Capture the cell that displays the provided text and extract its (X, Y) central coordinate. 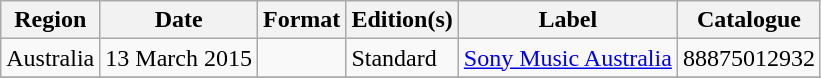
Australia (50, 58)
88875012932 (748, 58)
Format (302, 20)
Catalogue (748, 20)
13 March 2015 (179, 58)
Region (50, 20)
Sony Music Australia (568, 58)
Edition(s) (402, 20)
Date (179, 20)
Label (568, 20)
Standard (402, 58)
